Determine the (x, y) coordinate at the center of the cell enclosing the given text.  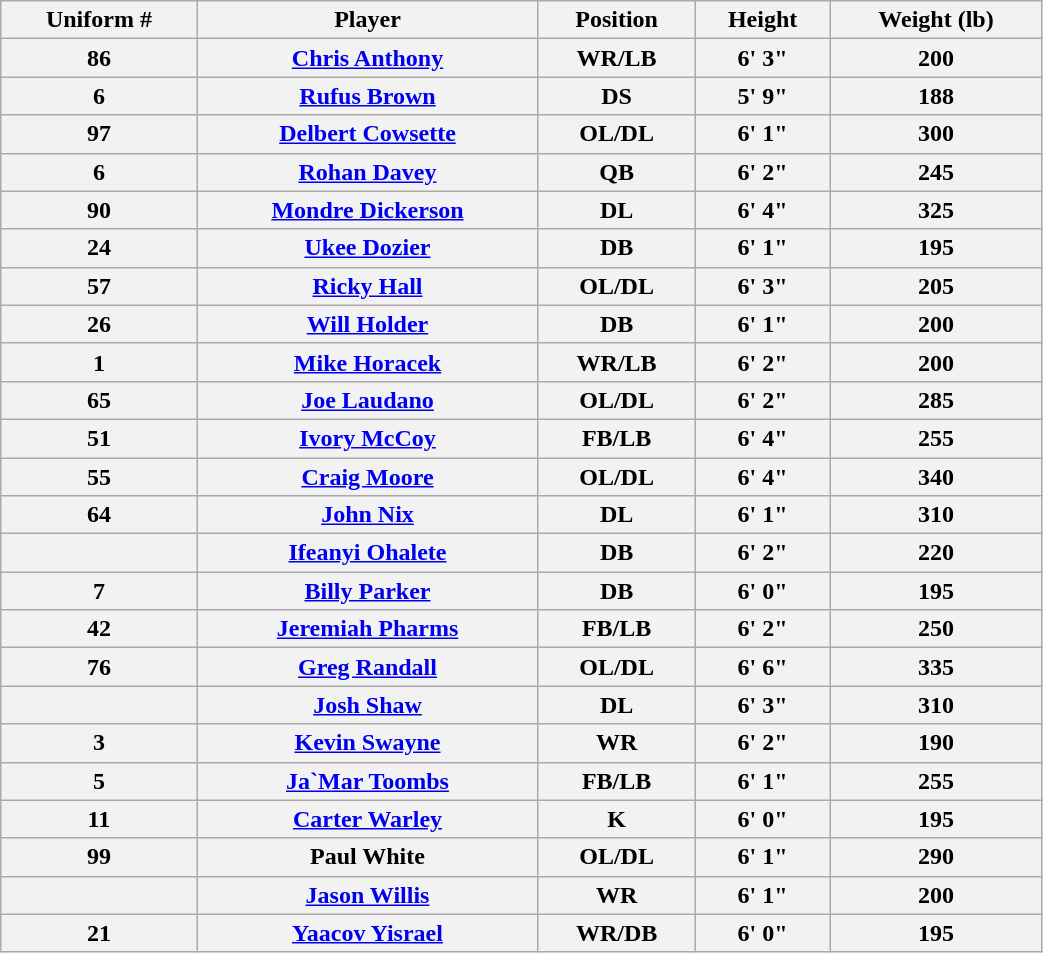
Paul White (368, 857)
Craig Moore (368, 477)
290 (936, 857)
285 (936, 400)
Greg Randall (368, 667)
5 (99, 781)
6' 6" (762, 667)
Ivory McCoy (368, 438)
John Nix (368, 515)
Mondre Dickerson (368, 210)
97 (99, 134)
190 (936, 743)
K (616, 819)
Ja`Mar Toombs (368, 781)
11 (99, 819)
Josh Shaw (368, 705)
Player (368, 20)
5' 9" (762, 96)
DS (616, 96)
57 (99, 286)
Joe Laudano (368, 400)
300 (936, 134)
340 (936, 477)
Ricky Hall (368, 286)
Carter Warley (368, 819)
Delbert Cowsette (368, 134)
86 (99, 58)
76 (99, 667)
250 (936, 629)
55 (99, 477)
90 (99, 210)
Kevin Swayne (368, 743)
64 (99, 515)
QB (616, 172)
Ukee Dozier (368, 248)
Height (762, 20)
Jeremiah Pharms (368, 629)
26 (99, 324)
42 (99, 629)
Rufus Brown (368, 96)
99 (99, 857)
Ifeanyi Ohalete (368, 553)
51 (99, 438)
Will Holder (368, 324)
220 (936, 553)
245 (936, 172)
Yaacov Yisrael (368, 933)
Billy Parker (368, 591)
24 (99, 248)
205 (936, 286)
325 (936, 210)
WR/DB (616, 933)
21 (99, 933)
1 (99, 362)
65 (99, 400)
Jason Willis (368, 895)
335 (936, 667)
7 (99, 591)
Chris Anthony (368, 58)
Position (616, 20)
Uniform # (99, 20)
3 (99, 743)
Weight (lb) (936, 20)
Mike Horacek (368, 362)
188 (936, 96)
Rohan Davey (368, 172)
